For the text-containing cell, return its midpoint in [X, Y] coordinate format. 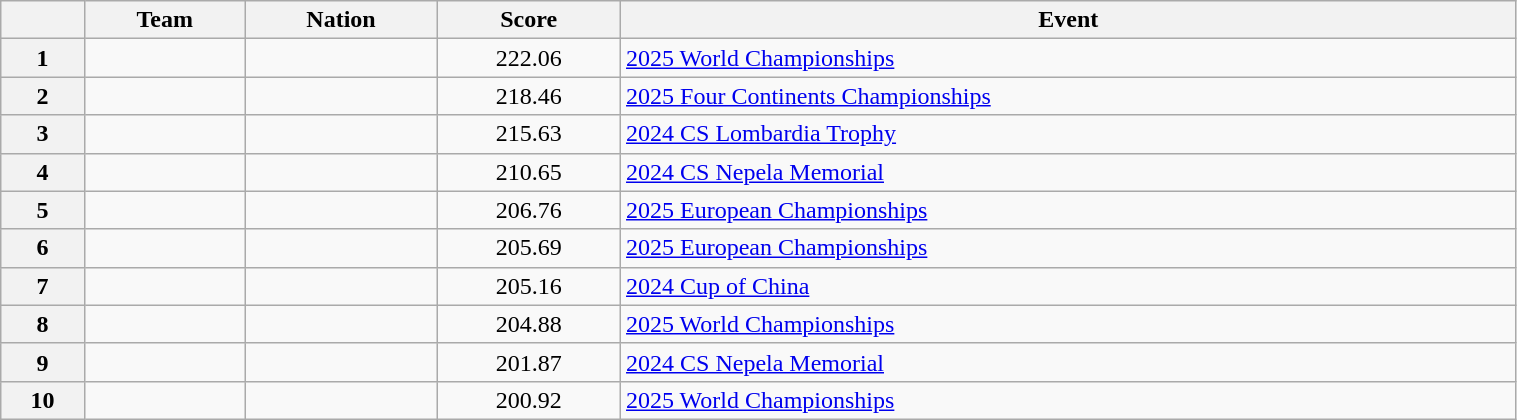
204.88 [529, 324]
Event [1069, 20]
Score [529, 20]
205.69 [529, 248]
215.63 [529, 134]
8 [43, 324]
200.92 [529, 400]
Team [164, 20]
Nation [341, 20]
6 [43, 248]
4 [43, 172]
2 [43, 96]
205.16 [529, 286]
3 [43, 134]
7 [43, 286]
222.06 [529, 58]
2025 Four Continents Championships [1069, 96]
218.46 [529, 96]
2024 Cup of China [1069, 286]
1 [43, 58]
10 [43, 400]
201.87 [529, 362]
5 [43, 210]
206.76 [529, 210]
210.65 [529, 172]
9 [43, 362]
2024 CS Lombardia Trophy [1069, 134]
